Output the (x, y) coordinate of the center of the cell containing the given text.  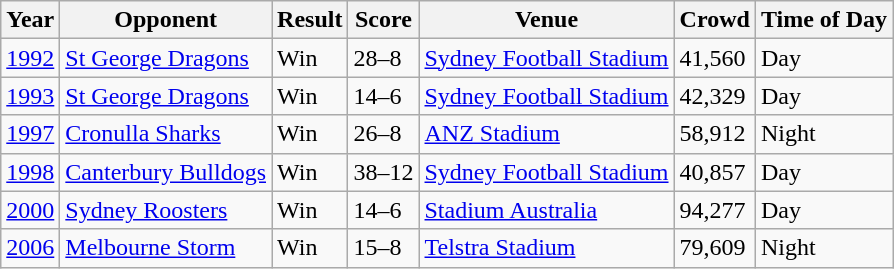
Stadium Australia (546, 210)
1993 (30, 96)
1992 (30, 58)
94,277 (714, 210)
Telstra Stadium (546, 248)
Melbourne Storm (166, 248)
40,857 (714, 172)
Score (384, 20)
1998 (30, 172)
38–12 (384, 172)
28–8 (384, 58)
1997 (30, 134)
Crowd (714, 20)
Venue (546, 20)
Canterbury Bulldogs (166, 172)
41,560 (714, 58)
Opponent (166, 20)
2006 (30, 248)
79,609 (714, 248)
26–8 (384, 134)
Sydney Roosters (166, 210)
ANZ Stadium (546, 134)
Time of Day (824, 20)
Result (310, 20)
58,912 (714, 134)
2000 (30, 210)
Cronulla Sharks (166, 134)
Year (30, 20)
15–8 (384, 248)
42,329 (714, 96)
